Identify which cell holds the provided text, then report its [x, y] central coordinate. 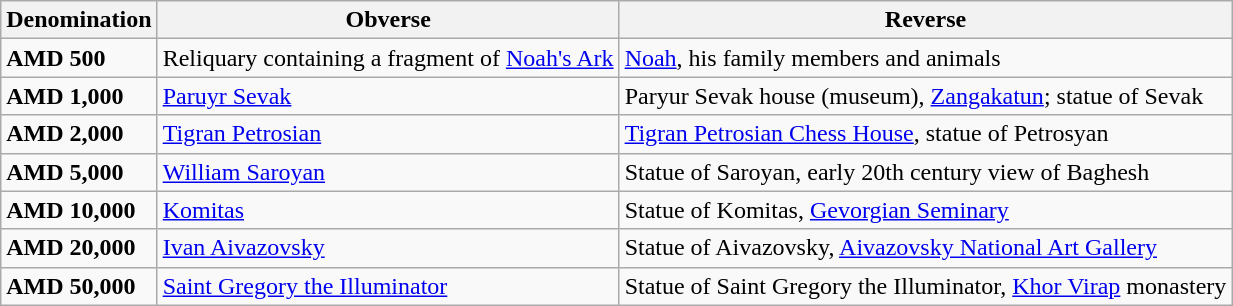
AMD 1,000 [79, 96]
Komitas [388, 210]
William Saroyan [388, 172]
Statue of Saroyan, early 20th century view of Baghesh [926, 172]
AMD 5,000 [79, 172]
Noah, his family members and animals [926, 58]
AMD 10,000 [79, 210]
Tigran Petrosian [388, 134]
AMD 50,000 [79, 286]
Saint Gregory the Illuminator [388, 286]
Statue of Aivazovsky, Aivazovsky National Art Gallery [926, 248]
AMD 2,000 [79, 134]
Denomination [79, 20]
Statue of Saint Gregory the Illuminator, Khor Virap monastery [926, 286]
Paruyr Sevak [388, 96]
Statue of Komitas, Gevorgian Seminary [926, 210]
Ivan Aivazovsky [388, 248]
AMD 20,000 [79, 248]
AMD 500 [79, 58]
Reverse [926, 20]
Tigran Petrosian Chess House, statue of Petrosyan [926, 134]
Reliquary containing a fragment of Noah's Ark [388, 58]
Obverse [388, 20]
Paryur Sevak house (museum), Zangakatun; statue of Sevak [926, 96]
